Detect which cell encompasses the target text, then output its [x, y] center coordinate. 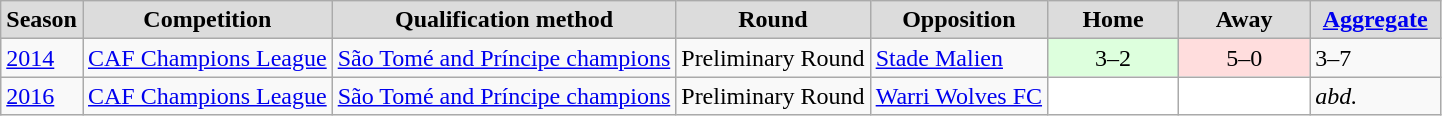
2014 [42, 58]
2016 [42, 96]
Warri Wolves FC [958, 96]
3–7 [1376, 58]
5–0 [1244, 58]
Round [773, 20]
Opposition [958, 20]
Away [1244, 20]
Qualification method [504, 20]
Stade Malien [958, 58]
Season [42, 20]
Aggregate [1376, 20]
Home [1114, 20]
Competition [207, 20]
3–2 [1114, 58]
abd. [1376, 96]
